For the text-containing cell, return its midpoint in (X, Y) coordinate format. 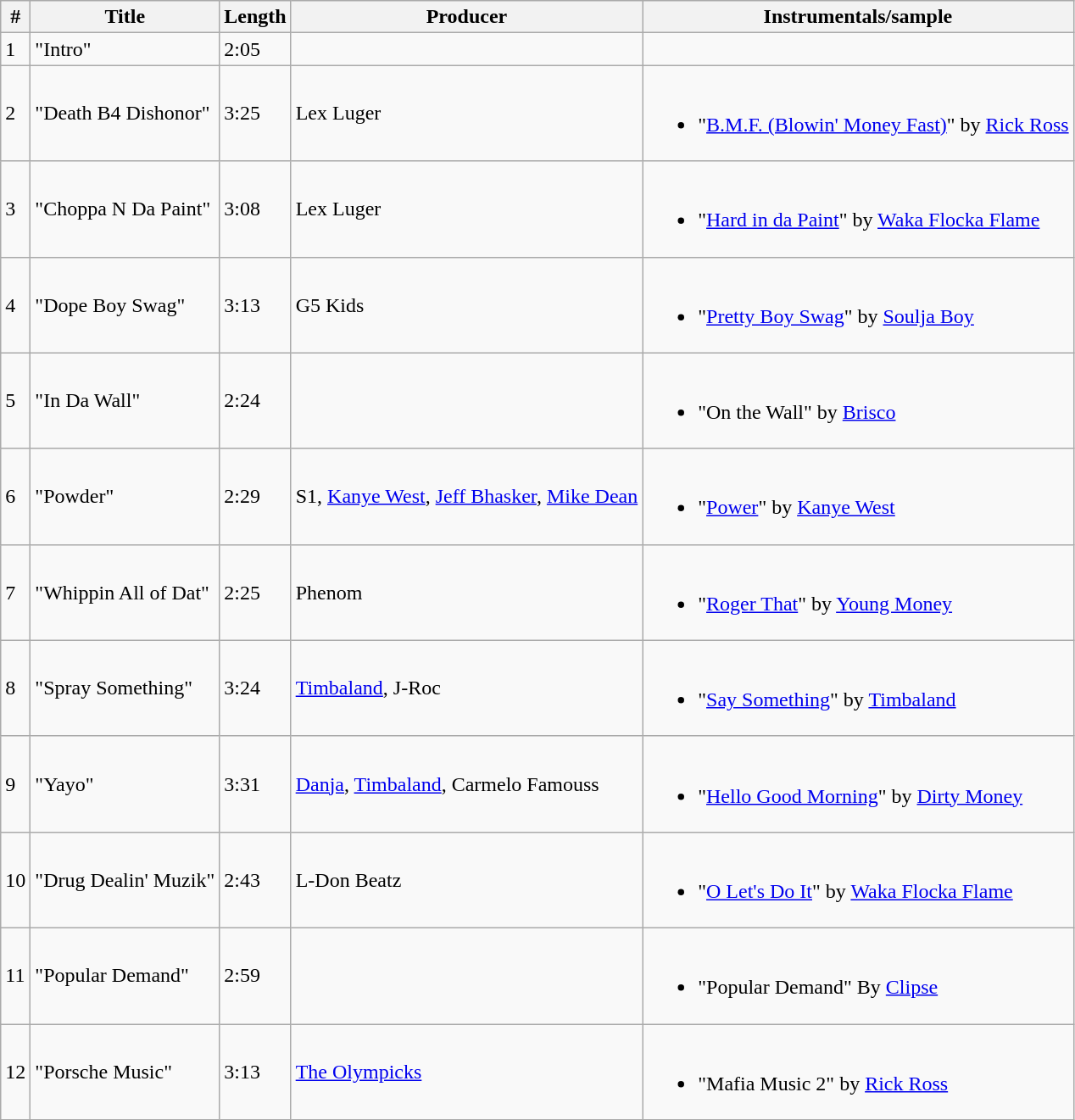
3:25 (255, 114)
"Roger That" by Young Money (858, 592)
"In Da Wall" (125, 400)
Instrumentals/sample (858, 17)
"Pretty Boy Swag" by Soulja Boy (858, 305)
2:05 (255, 49)
Title (125, 17)
"Mafia Music 2" by Rick Ross (858, 1072)
6 (15, 497)
"Whippin All of Dat" (125, 592)
5 (15, 400)
10 (15, 880)
G5 Kids (466, 305)
1 (15, 49)
2:43 (255, 880)
2:29 (255, 497)
11 (15, 975)
"Porsche Music" (125, 1072)
"Hello Good Morning" by Dirty Money (858, 783)
"Intro" (125, 49)
"On the Wall" by Brisco (858, 400)
3:31 (255, 783)
8 (15, 688)
"Drug Dealin' Muzik" (125, 880)
"Death B4 Dishonor" (125, 114)
"O Let's Do It" by Waka Flocka Flame (858, 880)
"Hard in da Paint" by Waka Flocka Flame (858, 209)
7 (15, 592)
2:25 (255, 592)
3:08 (255, 209)
Timbaland, J-Roc (466, 688)
"Popular Demand" (125, 975)
"Powder" (125, 497)
2:24 (255, 400)
12 (15, 1072)
3 (15, 209)
Length (255, 17)
Phenom (466, 592)
"Say Something" by Timbaland (858, 688)
3:24 (255, 688)
"Spray Something" (125, 688)
S1, Kanye West, Jeff Bhasker, Mike Dean (466, 497)
4 (15, 305)
2 (15, 114)
"Yayo" (125, 783)
Producer (466, 17)
L-Don Beatz (466, 880)
"Power" by Kanye West (858, 497)
2:59 (255, 975)
"Dope Boy Swag" (125, 305)
"Choppa N Da Paint" (125, 209)
"Popular Demand" By Clipse (858, 975)
9 (15, 783)
"B.M.F. (Blowin' Money Fast)" by Rick Ross (858, 114)
Danja, Timbaland, Carmelo Famouss (466, 783)
# (15, 17)
The Olympicks (466, 1072)
